Identify which cell holds the provided text, then report its [x, y] central coordinate. 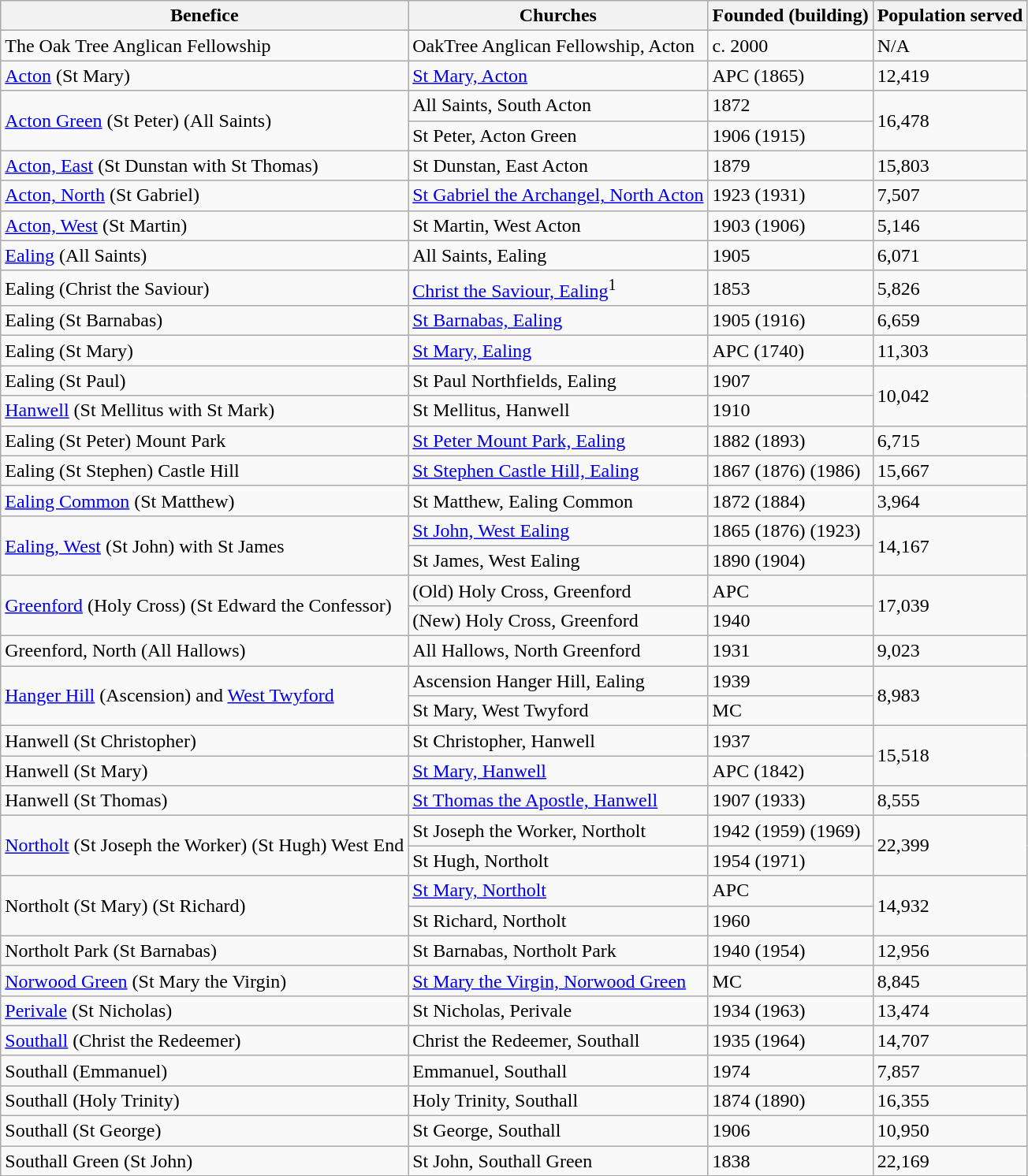
1910 [790, 411]
13,474 [950, 1010]
17,039 [950, 605]
Ealing (St Mary) [205, 351]
Ealing (St Paul) [205, 381]
St Barnabas, Ealing [558, 321]
1906 [790, 1131]
1935 (1964) [790, 1040]
7,507 [950, 195]
16,478 [950, 121]
Christ the Saviour, Ealing1 [558, 288]
Ascension Hanger Hill, Ealing [558, 681]
1838 [790, 1161]
1905 [790, 255]
Perivale (St Nicholas) [205, 1010]
APC (1740) [790, 351]
1907 [790, 381]
Hanwell (St Mary) [205, 771]
St Peter, Acton Green [558, 136]
8,555 [950, 801]
1890 (1904) [790, 560]
Acton (St Mary) [205, 76]
1872 [790, 106]
N/A [950, 46]
Hanwell (St Christopher) [205, 741]
15,803 [950, 166]
Ealing (All Saints) [205, 255]
Founded (building) [790, 16]
St Nicholas, Perivale [558, 1010]
Northolt (St Mary) (St Richard) [205, 906]
Ealing Common (St Matthew) [205, 501]
(New) Holy Cross, Greenford [558, 620]
15,667 [950, 471]
Greenford (Holy Cross) (St Edward the Confessor) [205, 605]
St Mary the Virgin, Norwood Green [558, 981]
Greenford, North (All Hallows) [205, 651]
12,419 [950, 76]
1872 (1884) [790, 501]
Ealing (Christ the Saviour) [205, 288]
Acton, East (St Dunstan with St Thomas) [205, 166]
St Mary, Northolt [558, 891]
St Stephen Castle Hill, Ealing [558, 471]
Holy Trinity, Southall [558, 1100]
St James, West Ealing [558, 560]
St Dunstan, East Acton [558, 166]
1974 [790, 1070]
St Richard, Northolt [558, 921]
(Old) Holy Cross, Greenford [558, 590]
All Hallows, North Greenford [558, 651]
Hanger Hill (Ascension) and West Twyford [205, 696]
1906 (1915) [790, 136]
St Mary, Hanwell [558, 771]
11,303 [950, 351]
1940 (1954) [790, 951]
St Martin, West Acton [558, 225]
1853 [790, 288]
3,964 [950, 501]
APC (1865) [790, 76]
Hanwell (St Mellitus with St Mark) [205, 411]
8,983 [950, 696]
Emmanuel, Southall [558, 1070]
Hanwell (St Thomas) [205, 801]
St Joseph the Worker, Northolt [558, 831]
APC (1842) [790, 771]
10,042 [950, 396]
St Hugh, Northolt [558, 861]
1923 (1931) [790, 195]
8,845 [950, 981]
St George, Southall [558, 1131]
16,355 [950, 1100]
Acton, North (St Gabriel) [205, 195]
22,399 [950, 846]
Churches [558, 16]
1882 (1893) [790, 441]
The Oak Tree Anglican Fellowship [205, 46]
Ealing, West (St John) with St James [205, 545]
Southall (Christ the Redeemer) [205, 1040]
All Saints, Ealing [558, 255]
Christ the Redeemer, Southall [558, 1040]
1960 [790, 921]
1942 (1959) (1969) [790, 831]
Benefice [205, 16]
1874 (1890) [790, 1100]
1940 [790, 620]
Northolt Park (St Barnabas) [205, 951]
1954 (1971) [790, 861]
Acton, West (St Martin) [205, 225]
OakTree Anglican Fellowship, Acton [558, 46]
6,715 [950, 441]
9,023 [950, 651]
Northolt (St Joseph the Worker) (St Hugh) West End [205, 846]
Ealing (St Barnabas) [205, 321]
14,932 [950, 906]
Southall (Emmanuel) [205, 1070]
1907 (1933) [790, 801]
6,071 [950, 255]
12,956 [950, 951]
Ealing (St Stephen) Castle Hill [205, 471]
1867 (1876) (1986) [790, 471]
1879 [790, 166]
All Saints, South Acton [558, 106]
St Paul Northfields, Ealing [558, 381]
St Mary, Ealing [558, 351]
14,167 [950, 545]
St Mary, Acton [558, 76]
1939 [790, 681]
St Thomas the Apostle, Hanwell [558, 801]
St John, West Ealing [558, 530]
22,169 [950, 1161]
1865 (1876) (1923) [790, 530]
Acton Green (St Peter) (All Saints) [205, 121]
15,518 [950, 756]
1931 [790, 651]
5,826 [950, 288]
Norwood Green (St Mary the Virgin) [205, 981]
c. 2000 [790, 46]
Southall (Holy Trinity) [205, 1100]
St Mary, West Twyford [558, 711]
St Matthew, Ealing Common [558, 501]
St Peter Mount Park, Ealing [558, 441]
St Mellitus, Hanwell [558, 411]
St Barnabas, Northolt Park [558, 951]
St John, Southall Green [558, 1161]
St Gabriel the Archangel, North Acton [558, 195]
6,659 [950, 321]
1937 [790, 741]
10,950 [950, 1131]
Southall (St George) [205, 1131]
St Christopher, Hanwell [558, 741]
1903 (1906) [790, 225]
Southall Green (St John) [205, 1161]
5,146 [950, 225]
7,857 [950, 1070]
14,707 [950, 1040]
1934 (1963) [790, 1010]
1905 (1916) [790, 321]
Population served [950, 16]
Ealing (St Peter) Mount Park [205, 441]
